Extract the (X, Y) coordinate from the center of the cell holding the provided text.  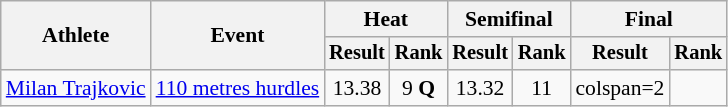
110 metres hurdles (238, 88)
9 Q (419, 88)
Milan Trajkovic (76, 88)
Semifinal (508, 19)
13.32 (480, 88)
Athlete (76, 36)
Event (238, 36)
13.38 (357, 88)
Final (648, 19)
Heat (386, 19)
11 (542, 88)
colspan=2 (620, 88)
